Return the (x, y) coordinate for the center point of the cell that contains the specified text.  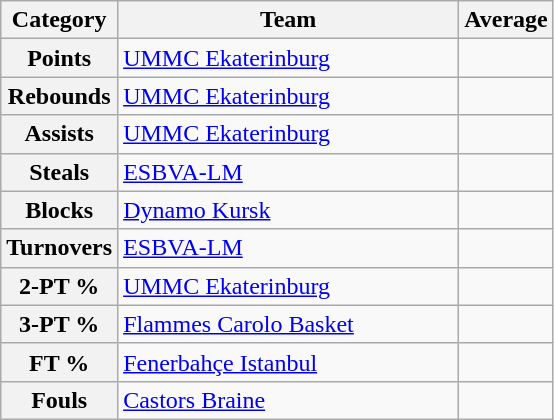
Average (506, 20)
Dynamo Kursk (288, 210)
Blocks (60, 210)
2-PT % (60, 286)
Rebounds (60, 96)
Points (60, 58)
Turnovers (60, 248)
Fenerbahçe Istanbul (288, 362)
Category (60, 20)
Castors Braine (288, 400)
Team (288, 20)
Steals (60, 172)
Assists (60, 134)
Flammes Carolo Basket (288, 324)
FT % (60, 362)
3-PT % (60, 324)
Fouls (60, 400)
